Locate the cell with the specified text and output its [X, Y] center coordinate. 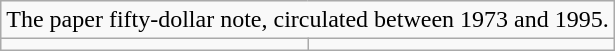
The paper fifty-dollar note, circulated between 1973 and 1995. [308, 20]
